Scan for the cell matching the given text and deliver its (x, y) coordinate at center. 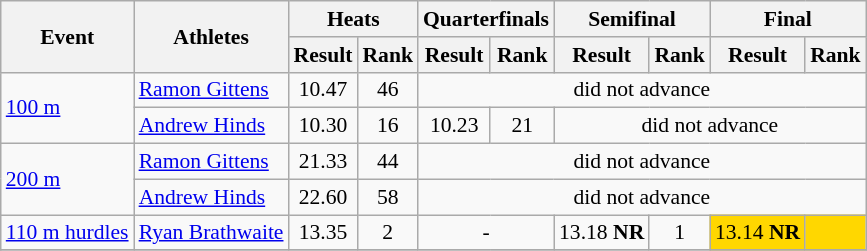
Ryan Brathwaite (212, 233)
21.33 (324, 162)
13.35 (324, 233)
10.47 (324, 90)
- (486, 233)
22.60 (324, 197)
58 (388, 197)
16 (388, 126)
110 m hurdles (68, 233)
Heats (354, 19)
100 m (68, 108)
13.14 NR (758, 233)
Event (68, 36)
10.23 (454, 126)
2 (388, 233)
Athletes (212, 36)
200 m (68, 180)
Semifinal (632, 19)
Final (788, 19)
10.30 (324, 126)
44 (388, 162)
13.18 NR (602, 233)
46 (388, 90)
1 (680, 233)
Quarterfinals (486, 19)
21 (522, 126)
